Return the (X, Y) coordinate for the center point of the cell that contains the specified text.  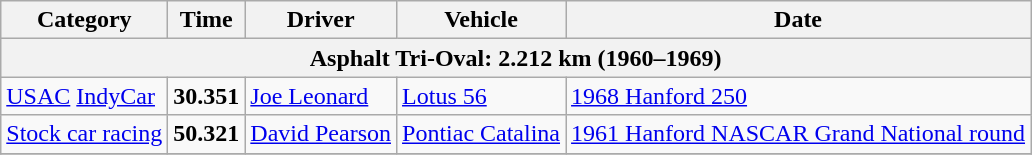
Vehicle (482, 20)
Date (798, 20)
Category (84, 20)
Driver (321, 20)
1968 Hanford 250 (798, 96)
50.321 (206, 134)
Asphalt Tri-Oval: 2.212 km (1960–1969) (516, 58)
Time (206, 20)
David Pearson (321, 134)
1961 Hanford NASCAR Grand National round (798, 134)
Joe Leonard (321, 96)
Pontiac Catalina (482, 134)
USAC IndyCar (84, 96)
Lotus 56 (482, 96)
Stock car racing (84, 134)
30.351 (206, 96)
